Locate the cell with the specified text and output its (x, y) center coordinate. 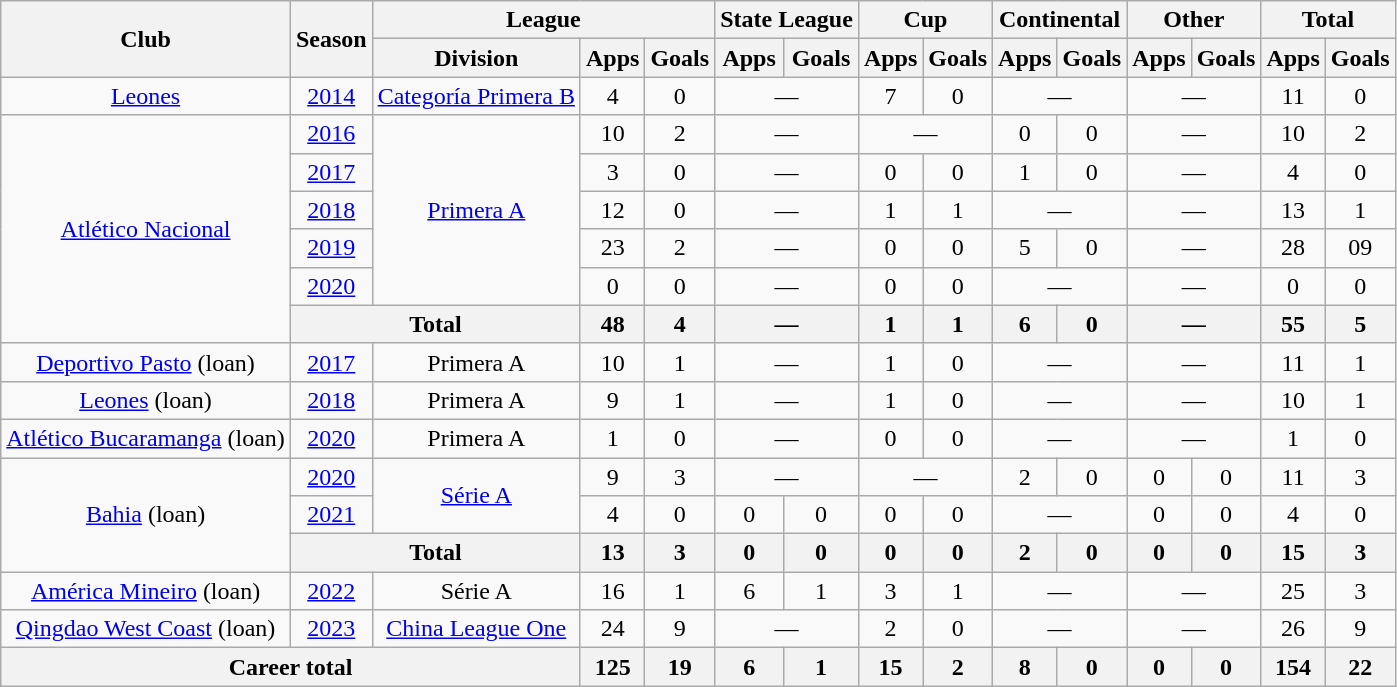
Qingdao West Coast (loan) (146, 629)
Leones (loan) (146, 400)
Leones (146, 96)
2023 (331, 629)
2016 (331, 134)
12 (612, 210)
125 (612, 667)
23 (612, 248)
Categoría Primera B (476, 96)
48 (612, 324)
25 (1293, 591)
28 (1293, 248)
Atlético Nacional (146, 229)
State League (787, 20)
2022 (331, 591)
América Mineiro (loan) (146, 591)
Atlético Bucaramanga (loan) (146, 438)
Deportivo Pasto (loan) (146, 362)
Bahia (loan) (146, 515)
Club (146, 39)
2021 (331, 515)
19 (680, 667)
Career total (291, 667)
22 (1360, 667)
7 (890, 96)
154 (1293, 667)
2019 (331, 248)
2014 (331, 96)
8 (1025, 667)
Division (476, 58)
Season (331, 39)
55 (1293, 324)
26 (1293, 629)
09 (1360, 248)
Other (1194, 20)
Continental (1060, 20)
Cup (925, 20)
24 (612, 629)
16 (612, 591)
League (544, 20)
China League One (476, 629)
